Capture the cell that displays the provided text and extract its (x, y) central coordinate. 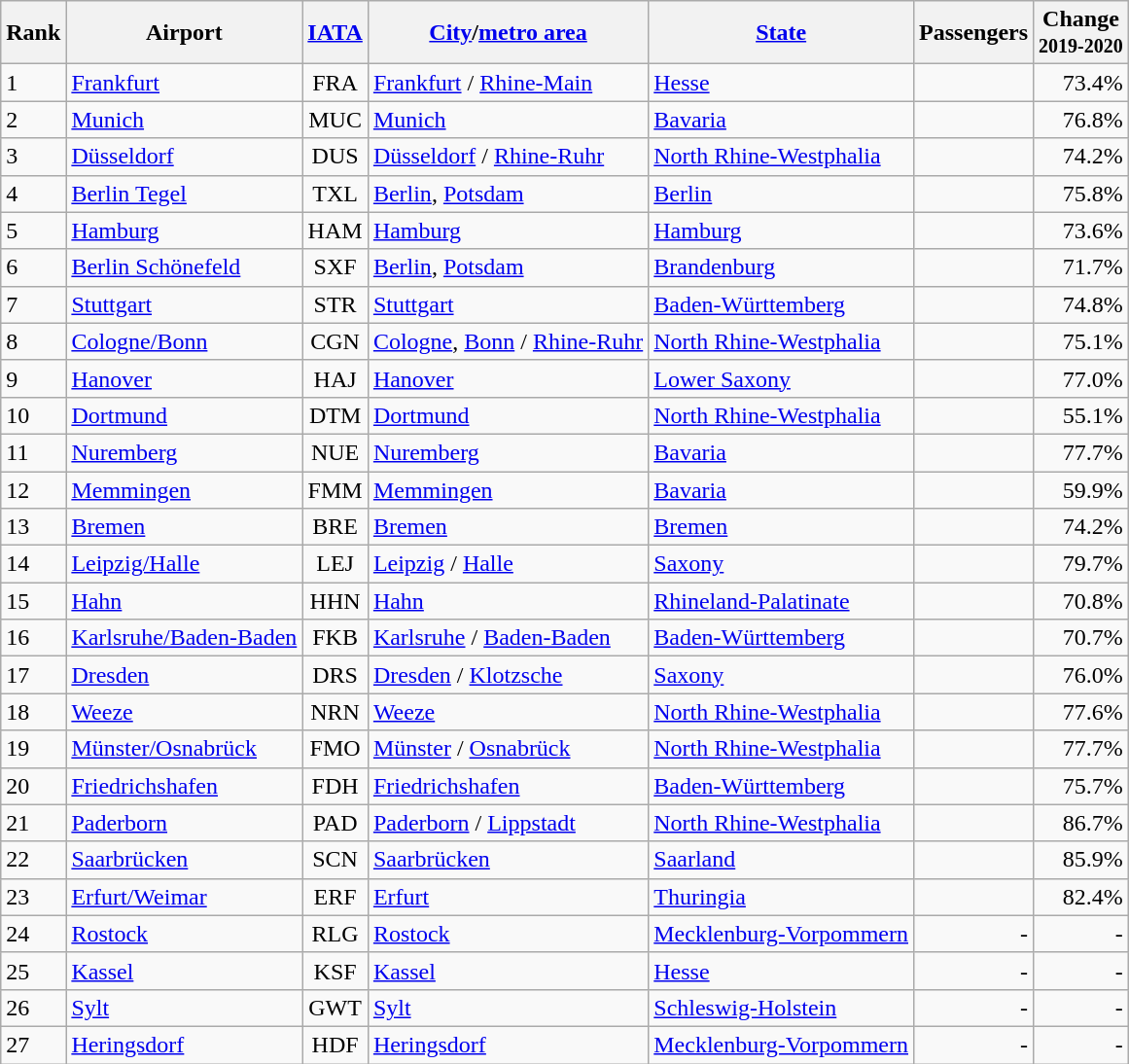
9 (33, 378)
Münster / Osnabrück (508, 749)
Frankfurt (185, 83)
19 (33, 749)
Erfurt/Weimar (185, 897)
77.6% (1081, 712)
SCN (335, 860)
7 (33, 304)
14 (33, 564)
Dresden / Klotzsche (508, 675)
26 (33, 1008)
25 (33, 971)
11 (33, 452)
Düsseldorf (185, 157)
BRE (335, 527)
76.8% (1081, 120)
73.6% (1081, 231)
82.4% (1081, 897)
LEJ (335, 564)
IATA (335, 33)
22 (33, 860)
4 (33, 194)
75.7% (1081, 786)
GWT (335, 1008)
59.9% (1081, 489)
KSF (335, 971)
Cologne, Bonn / Rhine-Ruhr (508, 341)
Schleswig-Holstein (782, 1008)
10 (33, 415)
2 (33, 120)
HAM (335, 231)
Frankfurt / Rhine-Main (508, 83)
3 (33, 157)
Rank (33, 33)
Paderborn / Lippstadt (508, 823)
Berlin Tegel (185, 194)
12 (33, 489)
HDF (335, 1045)
17 (33, 675)
Rhineland-Palatinate (782, 601)
Saarland (782, 860)
Dresden (185, 675)
13 (33, 527)
55.1% (1081, 415)
Cologne/Bonn (185, 341)
18 (33, 712)
74.8% (1081, 304)
FRA (335, 83)
Brandenburg (782, 267)
NRN (335, 712)
5 (33, 231)
1 (33, 83)
DTM (335, 415)
CGN (335, 341)
85.9% (1081, 860)
23 (33, 897)
71.7% (1081, 267)
Berlin (782, 194)
75.1% (1081, 341)
Karlsruhe/Baden-Baden (185, 638)
8 (33, 341)
HAJ (335, 378)
FMO (335, 749)
73.4% (1081, 83)
FKB (335, 638)
FDH (335, 786)
Leipzig / Halle (508, 564)
86.7% (1081, 823)
Münster/Osnabrück (185, 749)
76.0% (1081, 675)
27 (33, 1045)
SXF (335, 267)
Karlsruhe / Baden-Baden (508, 638)
70.7% (1081, 638)
20 (33, 786)
TXL (335, 194)
State (782, 33)
Thuringia (782, 897)
70.8% (1081, 601)
NUE (335, 452)
Düsseldorf / Rhine-Ruhr (508, 157)
75.8% (1081, 194)
STR (335, 304)
Berlin Schönefeld (185, 267)
PAD (335, 823)
HHN (335, 601)
City/metro area (508, 33)
DUS (335, 157)
77.0% (1081, 378)
Leipzig/Halle (185, 564)
FMM (335, 489)
16 (33, 638)
24 (33, 934)
Passengers (974, 33)
Lower Saxony (782, 378)
ERF (335, 897)
Paderborn (185, 823)
15 (33, 601)
DRS (335, 675)
Airport (185, 33)
79.7% (1081, 564)
RLG (335, 934)
Change2019-2020 (1081, 33)
6 (33, 267)
21 (33, 823)
MUC (335, 120)
Erfurt (508, 897)
